Return (x, y) of the center of cell containing provided text 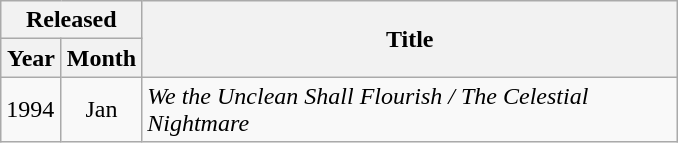
Jan (101, 110)
We the Unclean Shall Flourish / The Celestial Nightmare (410, 110)
1994 (32, 110)
Title (410, 39)
Released (72, 20)
Month (101, 58)
Year (32, 58)
